Find where the given text appears and provide that cell's center as (x, y) coordinate. 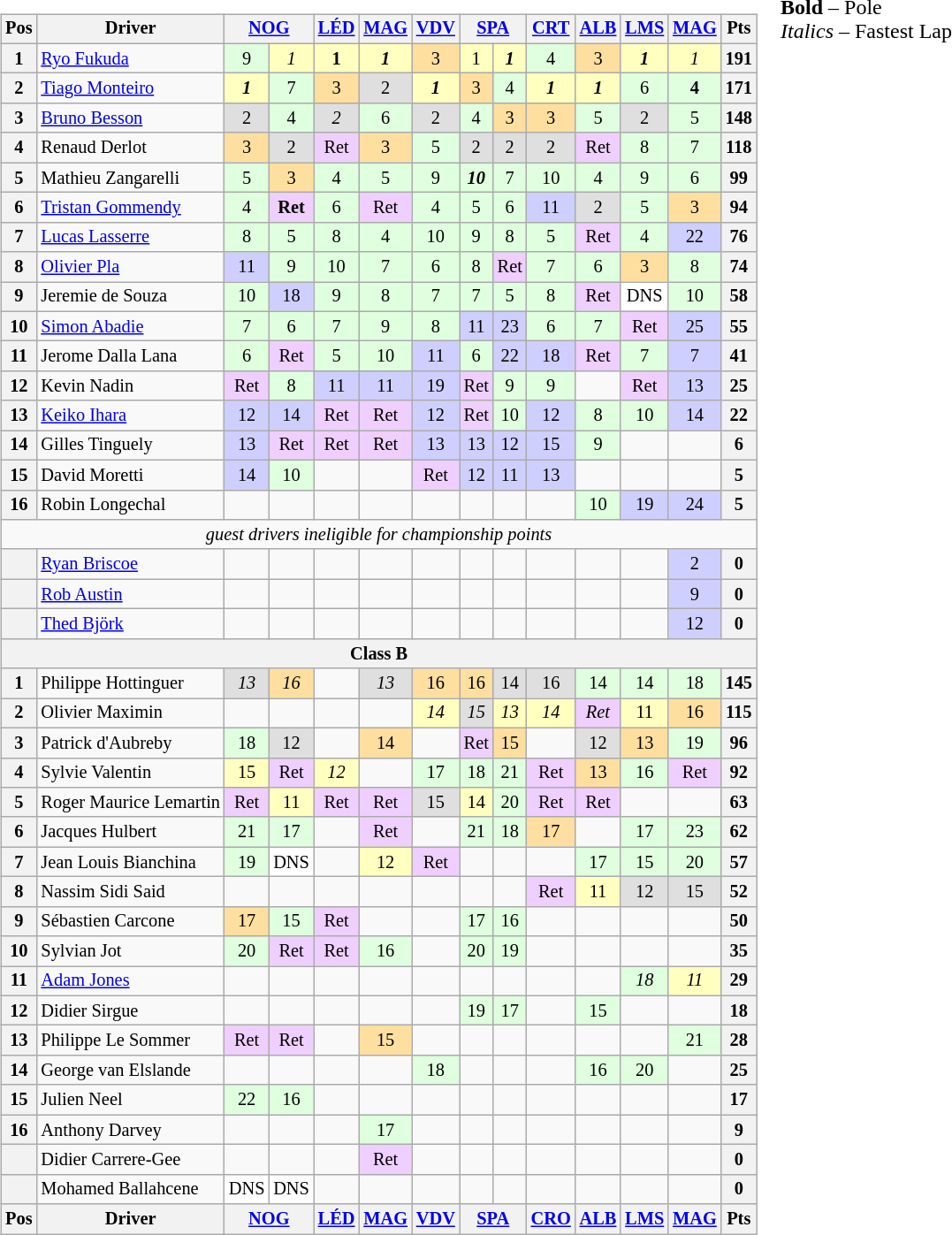
99 (739, 178)
Ryan Briscoe (130, 564)
Mathieu Zangarelli (130, 178)
Class B (378, 653)
35 (739, 951)
74 (739, 267)
Thed Björk (130, 624)
guest drivers ineligible for championship points (378, 535)
George van Elslande (130, 1071)
Anthony Darvey (130, 1130)
96 (739, 743)
Lucas Lasserre (130, 237)
Jacques Hulbert (130, 832)
Julien Neel (130, 1100)
Roger Maurice Lemartin (130, 803)
63 (739, 803)
28 (739, 1041)
Sylvian Jot (130, 951)
118 (739, 148)
Philippe Hottinguer (130, 683)
Jean Louis Bianchina (130, 862)
Nassim Sidi Said (130, 892)
Simon Abadie (130, 326)
24 (695, 505)
29 (739, 981)
57 (739, 862)
50 (739, 921)
David Moretti (130, 475)
Jeremie de Souza (130, 297)
Didier Carrere-Gee (130, 1160)
Philippe Le Sommer (130, 1041)
Rob Austin (130, 594)
Patrick d'Aubreby (130, 743)
CRO (552, 1219)
115 (739, 713)
148 (739, 118)
Keiko Ihara (130, 415)
Kevin Nadin (130, 386)
Sébastien Carcone (130, 921)
Mohamed Ballahcene (130, 1189)
76 (739, 237)
94 (739, 208)
Ryo Fukuda (130, 58)
Bruno Besson (130, 118)
41 (739, 356)
Olivier Pla (130, 267)
55 (739, 326)
171 (739, 88)
Gilles Tinguely (130, 446)
191 (739, 58)
145 (739, 683)
92 (739, 773)
Tristan Gommendy (130, 208)
Renaud Derlot (130, 148)
Didier Sirgue (130, 1010)
Sylvie Valentin (130, 773)
Olivier Maximin (130, 713)
Tiago Monteiro (130, 88)
Adam Jones (130, 981)
58 (739, 297)
Robin Longechal (130, 505)
CRT (552, 29)
62 (739, 832)
Jerome Dalla Lana (130, 356)
52 (739, 892)
